Scan for the cell matching the given text and deliver its (x, y) coordinate at center. 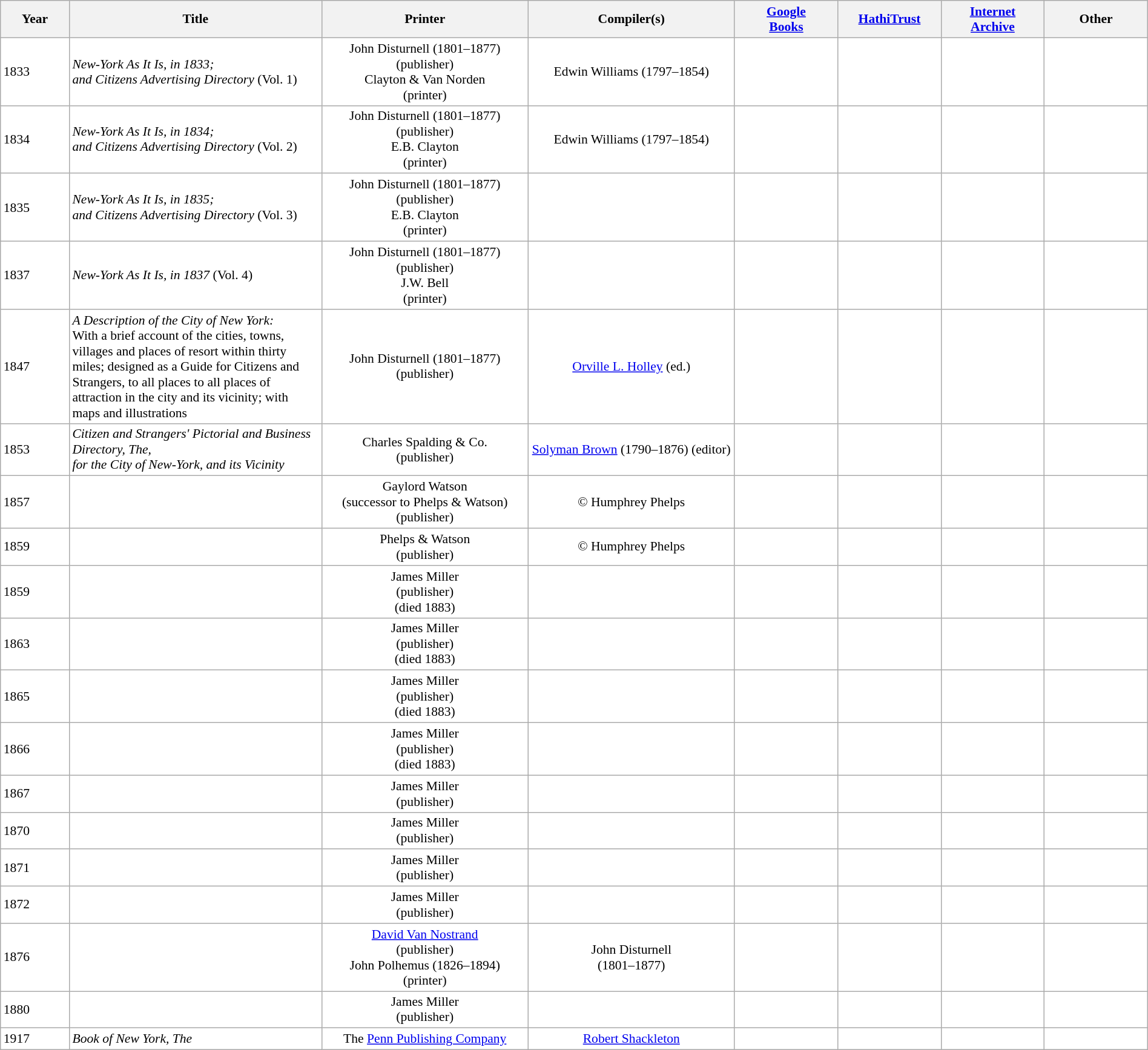
1835 (35, 208)
1870 (35, 831)
New-York As It Is, in 1835;and Citizens Advertising Directory (Vol. 3) (195, 208)
John Disturnell (1801–1877)(publisher) (425, 367)
1834 (35, 139)
New-York As It Is, in 1837 (Vol. 4) (195, 276)
Printer (425, 19)
Book of New York, The (195, 1039)
Charles Spalding & Co.(publisher) (425, 449)
1871 (35, 868)
The Penn Publishing Company (425, 1039)
1847 (35, 367)
GoogleBooks (786, 19)
1863 (35, 644)
1867 (35, 793)
HathiTrust (889, 19)
1917 (35, 1039)
1833 (35, 71)
John Disturnell(1801–1877) (631, 957)
Other (1096, 19)
1880 (35, 1010)
New-York As It Is, in 1833;and Citizens Advertising Directory (Vol. 1) (195, 71)
Year (35, 19)
Title (195, 19)
InternetArchive (992, 19)
John Disturnell (1801–1877)(publisher)J.W. Bell(printer) (425, 276)
David Van Nostrand(publisher)John Polhemus (1826–1894)(printer) (425, 957)
1866 (35, 750)
1865 (35, 696)
Compiler(s) (631, 19)
1872 (35, 905)
New-York As It Is, in 1834;and Citizens Advertising Directory (Vol. 2) (195, 139)
Orville L. Holley (ed.) (631, 367)
1837 (35, 276)
Phelps & Watson(publisher) (425, 547)
1876 (35, 957)
Citizen and Strangers' Pictorial and Business Directory, The,for the City of New-York, and its Vicinity (195, 449)
1857 (35, 503)
Solyman Brown (1790–1876) (editor) (631, 449)
John Disturnell (1801–1877)(publisher)Clayton & Van Norden(printer) (425, 71)
1853 (35, 449)
Robert Shackleton (631, 1039)
Gaylord Watson(successor to Phelps & Watson)(publisher) (425, 503)
